For the text-containing cell, return its midpoint in (X, Y) coordinate format. 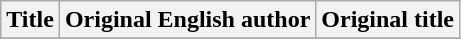
Title (30, 20)
Original title (388, 20)
Original English author (187, 20)
